Provide the [x, y] coordinate of the cell's center where the given text is located.  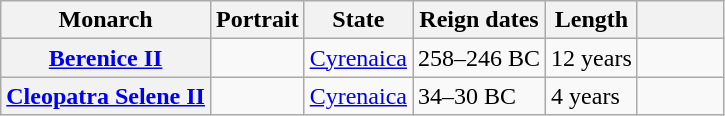
Monarch [106, 20]
258–246 BC [478, 58]
Berenice II [106, 58]
Length [592, 20]
4 years [592, 96]
Portrait [257, 20]
State [358, 20]
34–30 BC [478, 96]
12 years [592, 58]
Cleopatra Selene II [106, 96]
Reign dates [478, 20]
